Extract the (X, Y) coordinate from the center of the cell holding the provided text.  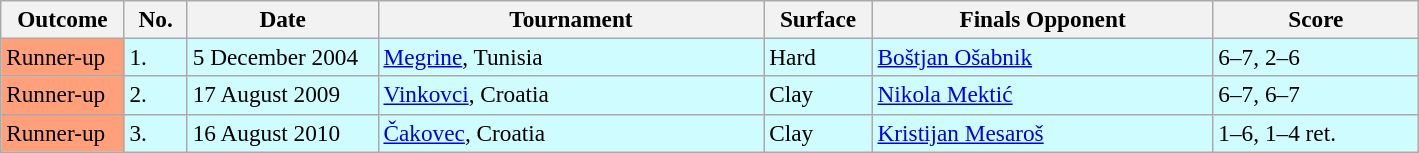
Tournament (571, 19)
1–6, 1–4 ret. (1316, 133)
5 December 2004 (282, 57)
Megrine, Tunisia (571, 57)
6–7, 2–6 (1316, 57)
Boštjan Ošabnik (1042, 57)
Nikola Mektić (1042, 95)
Surface (818, 19)
Date (282, 19)
Finals Opponent (1042, 19)
Hard (818, 57)
Outcome (62, 19)
No. (156, 19)
Čakovec, Croatia (571, 133)
17 August 2009 (282, 95)
Vinkovci, Croatia (571, 95)
3. (156, 133)
16 August 2010 (282, 133)
1. (156, 57)
Kristijan Mesaroš (1042, 133)
2. (156, 95)
Score (1316, 19)
6–7, 6–7 (1316, 95)
